Search for the cell housing the specified text and yield its (x, y) center coordinate. 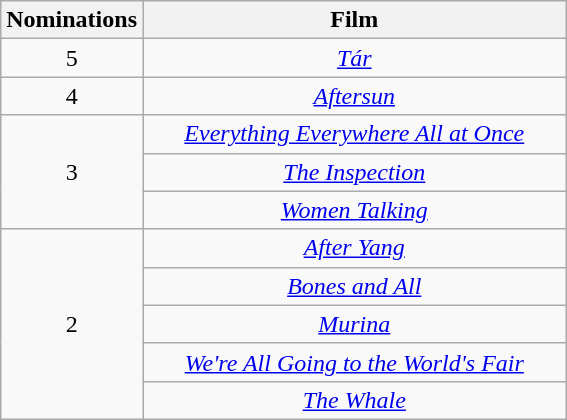
4 (72, 96)
Everything Everywhere All at Once (354, 134)
5 (72, 58)
Aftersun (354, 96)
Murina (354, 324)
The Whale (354, 400)
Nominations (72, 20)
3 (72, 172)
Film (354, 20)
Women Talking (354, 210)
Tár (354, 58)
We're All Going to the World's Fair (354, 362)
After Yang (354, 248)
Bones and All (354, 286)
2 (72, 324)
The Inspection (354, 172)
